Provide the (X, Y) coordinate of the cell's center where the given text is located.  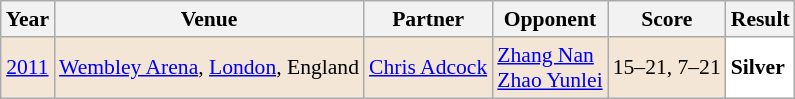
Result (760, 19)
Year (28, 19)
Zhang Nan Zhao Yunlei (550, 68)
Wembley Arena, London, England (209, 68)
Partner (428, 19)
15–21, 7–21 (667, 68)
Score (667, 19)
Chris Adcock (428, 68)
Opponent (550, 19)
Silver (760, 68)
Venue (209, 19)
2011 (28, 68)
